Extract the [x, y] coordinate from the center of the cell holding the provided text.  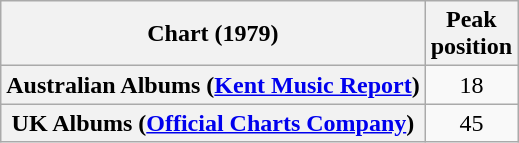
Chart (1979) [213, 34]
UK Albums (Official Charts Company) [213, 123]
18 [471, 85]
Peakposition [471, 34]
45 [471, 123]
Australian Albums (Kent Music Report) [213, 85]
